Return the (X, Y) coordinate for the center point of the cell that contains the specified text.  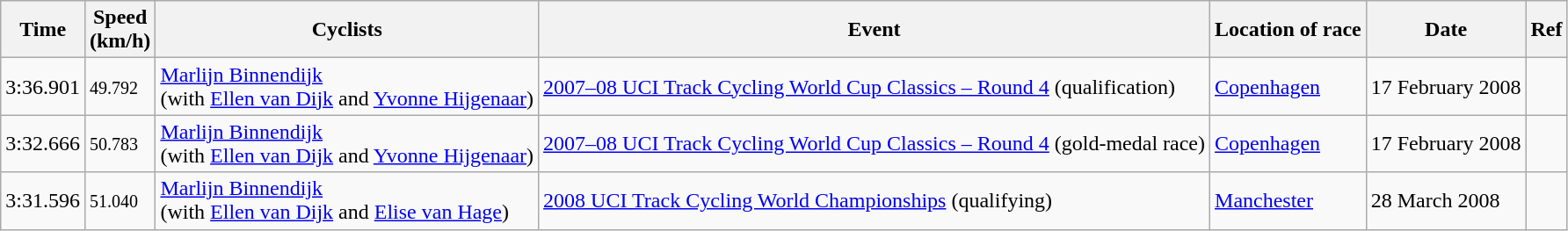
Speed(km/h) (120, 30)
3:32.666 (43, 144)
Date (1446, 30)
2007–08 UCI Track Cycling World Cup Classics – Round 4 (gold-medal race) (875, 144)
Marlijn Binnendijk(with Ellen van Dijk and Elise van Hage) (347, 200)
Cyclists (347, 30)
Location of race (1289, 30)
51.040 (120, 200)
Ref (1547, 30)
Event (875, 30)
28 March 2008 (1446, 200)
49.792 (120, 86)
3:31.596 (43, 200)
50.783 (120, 144)
3:36.901 (43, 86)
Time (43, 30)
2007–08 UCI Track Cycling World Cup Classics – Round 4 (qualification) (875, 86)
Manchester (1289, 200)
2008 UCI Track Cycling World Championships (qualifying) (875, 200)
